Pinpoint the cell where the given text exists, returning its (x, y) midpoint coordinate. 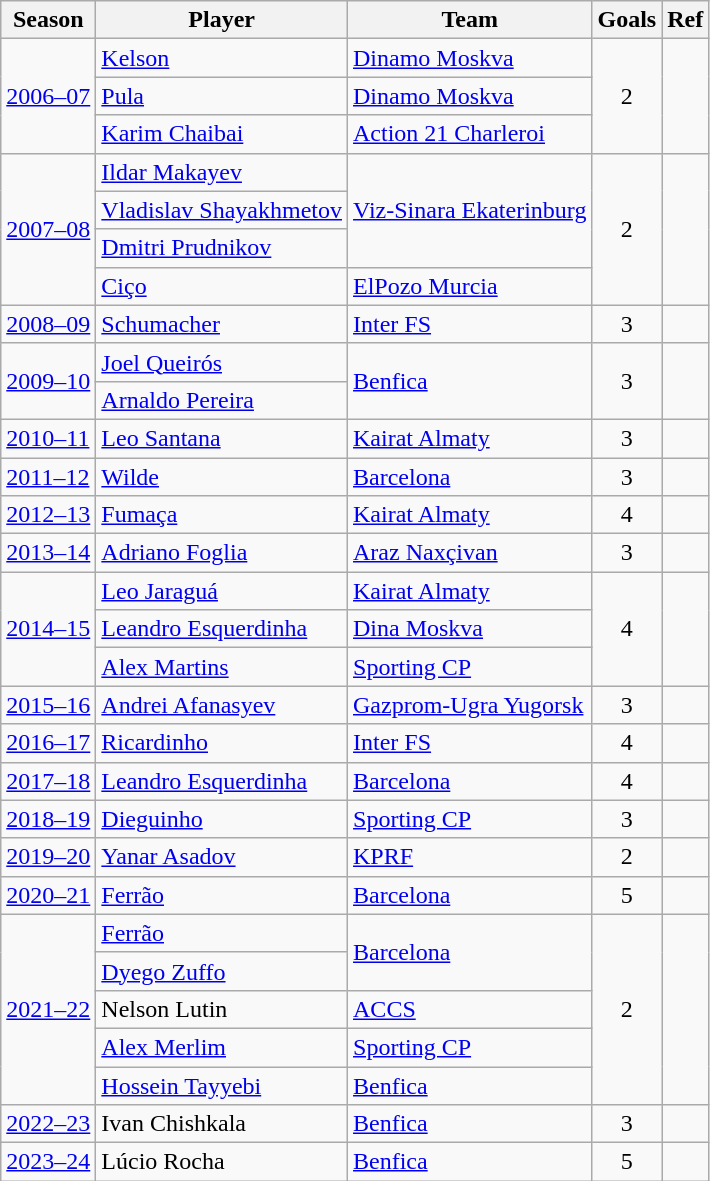
Dyego Zuffo (222, 971)
Ciço (222, 286)
Yanar Asadov (222, 857)
2012–13 (48, 515)
2020–21 (48, 895)
2017–18 (48, 781)
2015–16 (48, 705)
Player (222, 20)
Viz-Sinara Ekaterinburg (470, 210)
Ildar Makayev (222, 172)
Hossein Tayyebi (222, 1085)
Vladislav Shayakhmetov (222, 210)
2007–08 (48, 229)
Andrei Afanasyev (222, 705)
Alex Martins (222, 667)
Nelson Lutin (222, 1009)
Arnaldo Pereira (222, 400)
KPRF (470, 857)
Araz Naxçivan (470, 553)
2014–15 (48, 629)
ElPozo Murcia (470, 286)
Alex Merlim (222, 1047)
Ivan Chishkala (222, 1124)
2016–17 (48, 743)
Action 21 Charleroi (470, 134)
Adriano Foglia (222, 553)
2022–23 (48, 1124)
2006–07 (48, 96)
2023–24 (48, 1162)
Dina Moskva (470, 629)
2013–14 (48, 553)
2021–22 (48, 1009)
2019–20 (48, 857)
Wilde (222, 477)
Ref (686, 20)
2008–09 (48, 324)
Lúcio Rocha (222, 1162)
Goals (627, 20)
ACCS (470, 1009)
Joel Queirós (222, 362)
Leo Santana (222, 438)
Pula (222, 96)
2009–10 (48, 381)
Karim Chaibai (222, 134)
2018–19 (48, 819)
2011–12 (48, 477)
Gazprom-Ugra Yugorsk (470, 705)
Season (48, 20)
Schumacher (222, 324)
2010–11 (48, 438)
Dmitri Prudnikov (222, 248)
Dieguinho (222, 819)
Fumaça (222, 515)
Kelson (222, 58)
Leo Jaraguá (222, 591)
Team (470, 20)
Ricardinho (222, 743)
